For the text-containing cell, return its midpoint in [X, Y] coordinate format. 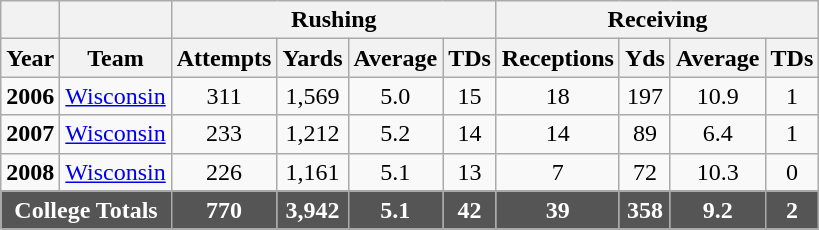
18 [558, 96]
89 [644, 134]
7 [558, 172]
Receiving [657, 20]
39 [558, 210]
9.2 [718, 210]
0 [792, 172]
Attempts [224, 58]
15 [470, 96]
2 [792, 210]
Yards [312, 58]
770 [224, 210]
233 [224, 134]
72 [644, 172]
13 [470, 172]
10.9 [718, 96]
1,161 [312, 172]
3,942 [312, 210]
Receptions [558, 58]
42 [470, 210]
2006 [30, 96]
1,569 [312, 96]
Year [30, 58]
2008 [30, 172]
226 [224, 172]
5.0 [396, 96]
Yds [644, 58]
5.2 [396, 134]
1,212 [312, 134]
311 [224, 96]
358 [644, 210]
2007 [30, 134]
Team [116, 58]
Rushing [334, 20]
197 [644, 96]
10.3 [718, 172]
6.4 [718, 134]
College Totals [86, 210]
